From the cell containing the given text, extract its center point as [X, Y] coordinate. 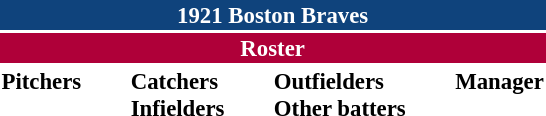
Roster [272, 48]
1921 Boston Braves [272, 15]
